Find where the given text appears and provide that cell's center as [x, y] coordinate. 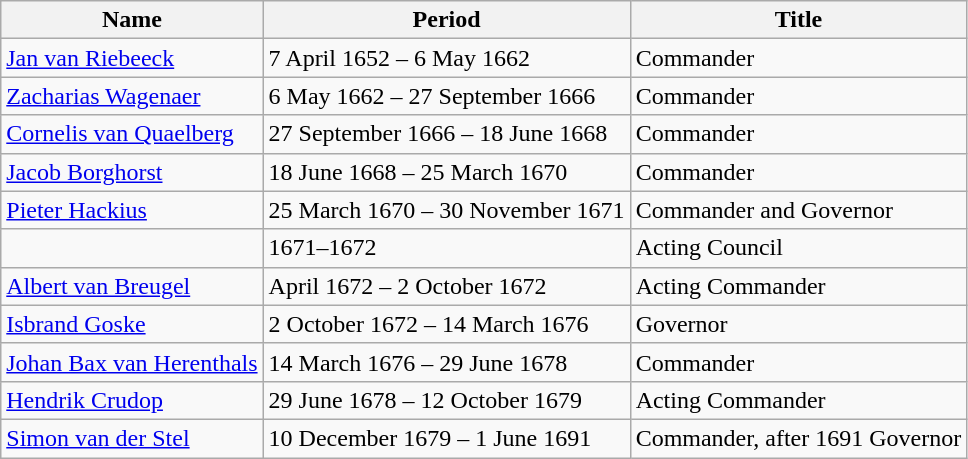
Commander and Governor [798, 210]
Pieter Hackius [132, 210]
Zacharias Wagenaer [132, 96]
1671–1672 [446, 248]
Name [132, 20]
Simon van der Stel [132, 438]
Albert van Breugel [132, 286]
Cornelis van Quaelberg [132, 134]
29 June 1678 – 12 October 1679 [446, 400]
Isbrand Goske [132, 324]
14 March 1676 – 29 June 1678 [446, 362]
Governor [798, 324]
Acting Council [798, 248]
2 October 1672 – 14 March 1676 [446, 324]
6 May 1662 – 27 September 1666 [446, 96]
April 1672 – 2 October 1672 [446, 286]
10 December 1679 – 1 June 1691 [446, 438]
25 March 1670 – 30 November 1671 [446, 210]
Period [446, 20]
7 April 1652 – 6 May 1662 [446, 58]
27 September 1666 – 18 June 1668 [446, 134]
18 June 1668 – 25 March 1670 [446, 172]
Commander, after 1691 Governor [798, 438]
Jacob Borghorst [132, 172]
Hendrik Crudop [132, 400]
Jan van Riebeeck [132, 58]
Title [798, 20]
Johan Bax van Herenthals [132, 362]
